Extract the [x, y] coordinate from the center of the cell holding the provided text.  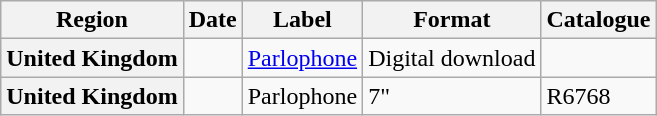
Format [452, 20]
Catalogue [598, 20]
R6768 [598, 96]
Region [92, 20]
Label [302, 20]
7" [452, 96]
Digital download [452, 58]
Date [212, 20]
